Scan for the cell matching the given text and deliver its (X, Y) coordinate at center. 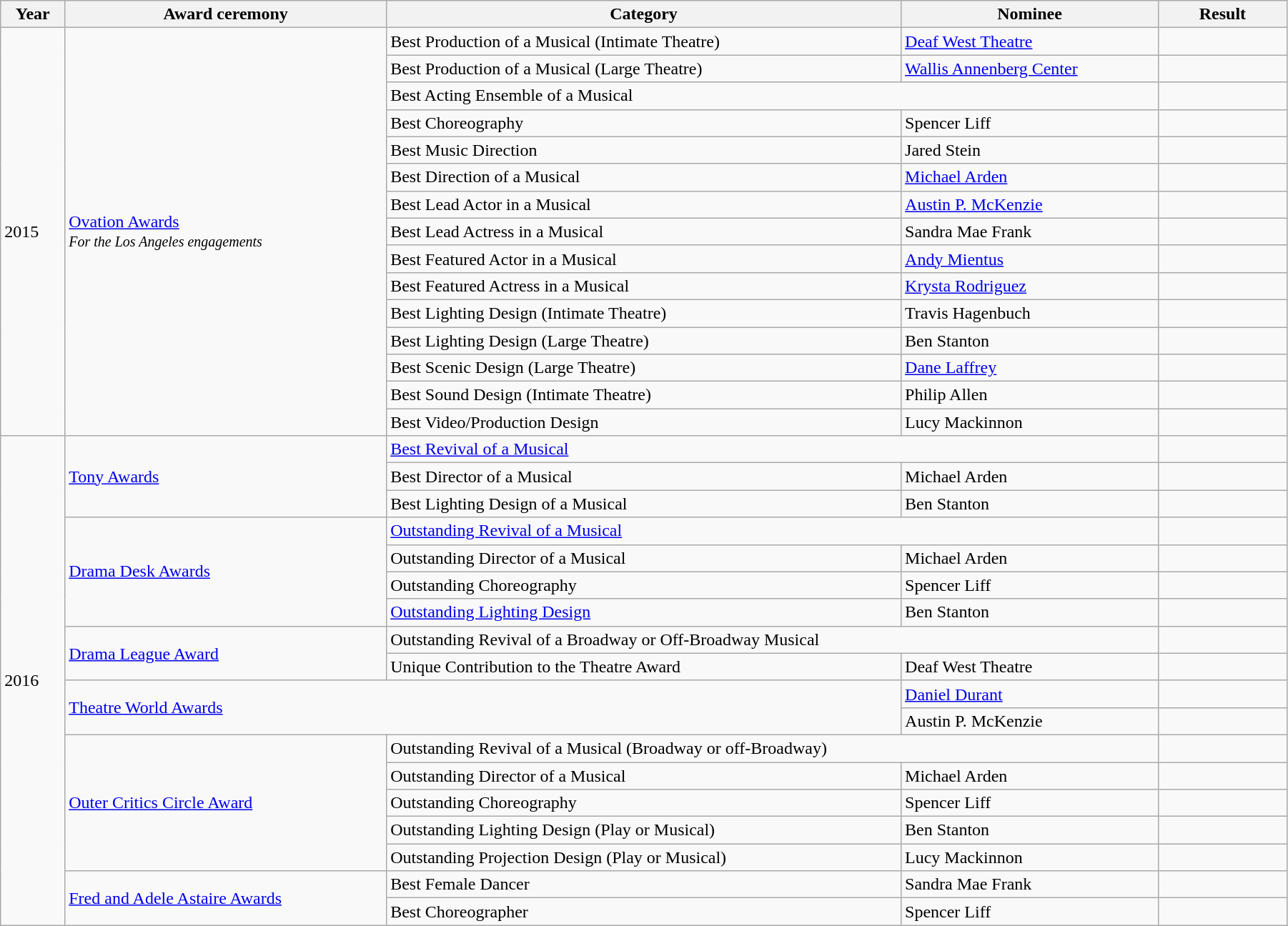
Best Lighting Design (Large Theatre) (644, 341)
Best Production of a Musical (Intimate Theatre) (644, 41)
Nominee (1030, 14)
Outer Critics Circle Award (226, 802)
Drama League Award (226, 653)
Best Music Direction (644, 150)
Best Acting Ensemble of a Musical (773, 96)
Wallis Annenberg Center (1030, 69)
Outstanding Lighting Design (Play or Musical) (644, 830)
Best Choreographer (644, 912)
Best Lighting Design of a Musical (644, 504)
Best Sound Design (Intimate Theatre) (644, 395)
Daniel Durant (1030, 694)
Travis Hagenbuch (1030, 313)
Outstanding Revival of a Broadway or Off-Broadway Musical (773, 639)
Best Revival of a Musical (773, 449)
2015 (33, 231)
Best Lead Actress in a Musical (644, 231)
Outstanding Projection Design (Play or Musical) (644, 857)
Fred and Adele Astaire Awards (226, 898)
Category (644, 14)
Year (33, 14)
Tony Awards (226, 477)
Jared Stein (1030, 150)
Outstanding Revival of a Musical (Broadway or off-Broadway) (773, 748)
2016 (33, 680)
Andy Mientus (1030, 259)
Dane Laffrey (1030, 368)
Best Lighting Design (Intimate Theatre) (644, 313)
Best Female Dancer (644, 885)
Unique Contribution to the Theatre Award (644, 667)
Drama Desk Awards (226, 572)
Best Video/Production Design (644, 422)
Result (1222, 14)
Theatre World Awards (483, 707)
Ovation AwardsFor the Los Angeles engagements (226, 231)
Krysta Rodriguez (1030, 286)
Best Direction of a Musical (644, 177)
Best Lead Actor in a Musical (644, 204)
Award ceremony (226, 14)
Philip Allen (1030, 395)
Best Production of a Musical (Large Theatre) (644, 69)
Best Featured Actress in a Musical (644, 286)
Best Scenic Design (Large Theatre) (644, 368)
Outstanding Revival of a Musical (773, 531)
Best Featured Actor in a Musical (644, 259)
Best Director of a Musical (644, 477)
Best Choreography (644, 123)
Outstanding Lighting Design (644, 612)
